Provide the (x, y) coordinate of the cell's center where the given text is located.  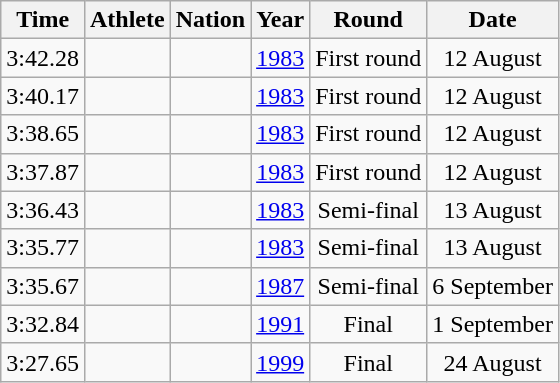
1 September (493, 324)
Round (368, 20)
Nation (210, 20)
Time (43, 20)
3:32.84 (43, 324)
Date (493, 20)
1987 (280, 286)
3:37.87 (43, 172)
1991 (280, 324)
3:36.43 (43, 210)
3:42.28 (43, 58)
3:27.65 (43, 362)
Year (280, 20)
24 August (493, 362)
3:35.67 (43, 286)
6 September (493, 286)
3:35.77 (43, 248)
3:38.65 (43, 134)
3:40.17 (43, 96)
Athlete (127, 20)
1999 (280, 362)
